Capture the cell that displays the provided text and extract its [x, y] central coordinate. 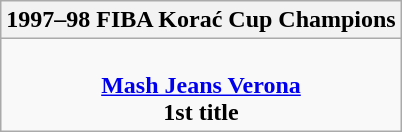
1997–98 FIBA Korać Cup Champions [201, 20]
Mash Jeans Verona 1st title [201, 85]
